Return the [X, Y] coordinate for the center point of the cell that contains the specified text.  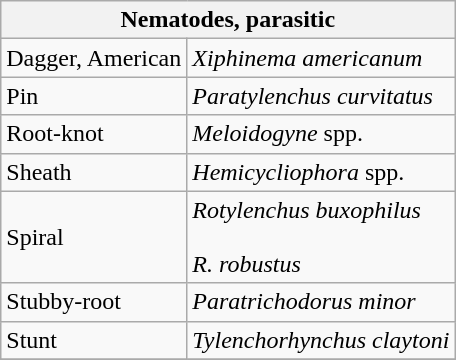
Spiral [94, 237]
Rotylenchus buxophilus R. robustus [321, 237]
Stubby-root [94, 302]
Stunt [94, 340]
Dagger, American [94, 58]
Tylenchorhynchus claytoni [321, 340]
Meloidogyne spp. [321, 134]
Paratrichodorus minor [321, 302]
Paratylenchus curvitatus [321, 96]
Sheath [94, 172]
Pin [94, 96]
Root-knot [94, 134]
Hemicycliophora spp. [321, 172]
Xiphinema americanum [321, 58]
Nematodes, parasitic [228, 20]
